For the text-containing cell, return its midpoint in (X, Y) coordinate format. 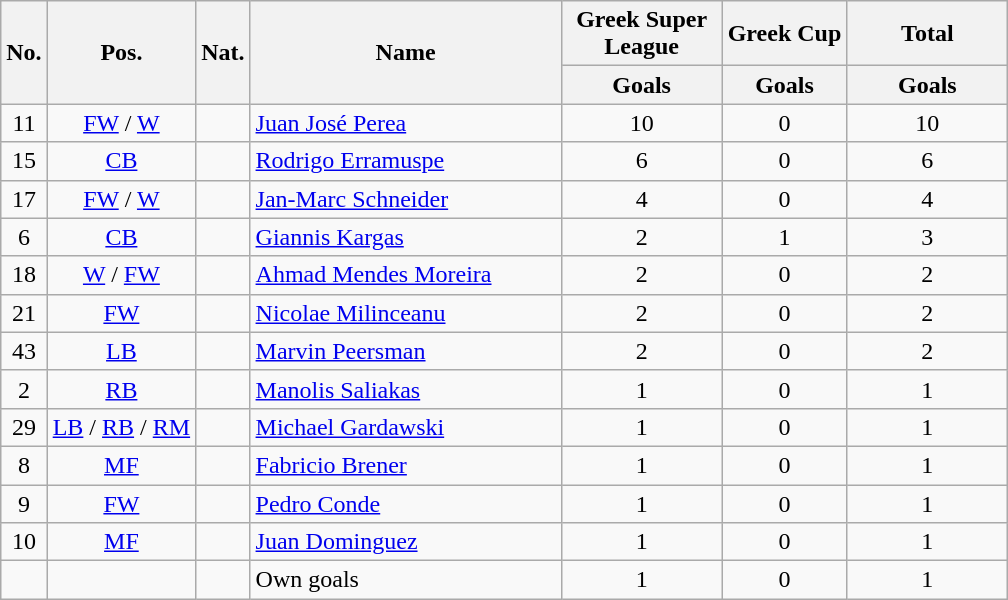
Own goals (406, 580)
Jan-Marc Schneider (406, 199)
Marvin Peersman (406, 351)
3 (928, 237)
W / FW (121, 275)
Juan Dominguez (406, 542)
Pedro Conde (406, 503)
Total (928, 34)
Michael Gardawski (406, 427)
Name (406, 52)
Manolis Saliakas (406, 389)
RB (121, 389)
29 (24, 427)
Greek Super League (642, 34)
43 (24, 351)
Pos. (121, 52)
Greek Cup (784, 34)
Juan José Perea (406, 123)
18 (24, 275)
21 (24, 313)
Rodrigo Erramuspe (406, 161)
11 (24, 123)
LB (121, 351)
Nat. (223, 52)
9 (24, 503)
No. (24, 52)
15 (24, 161)
LB / RB / RM (121, 427)
17 (24, 199)
8 (24, 465)
Giannis Kargas (406, 237)
Nicolae Milinceanu (406, 313)
Fabricio Brener (406, 465)
Ahmad Mendes Moreira (406, 275)
